From the cell containing the given text, extract its center point as [X, Y] coordinate. 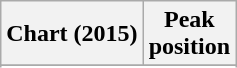
Chart (2015) [72, 34]
Peakposition [189, 34]
